From the cell containing the given text, extract its center point as (x, y) coordinate. 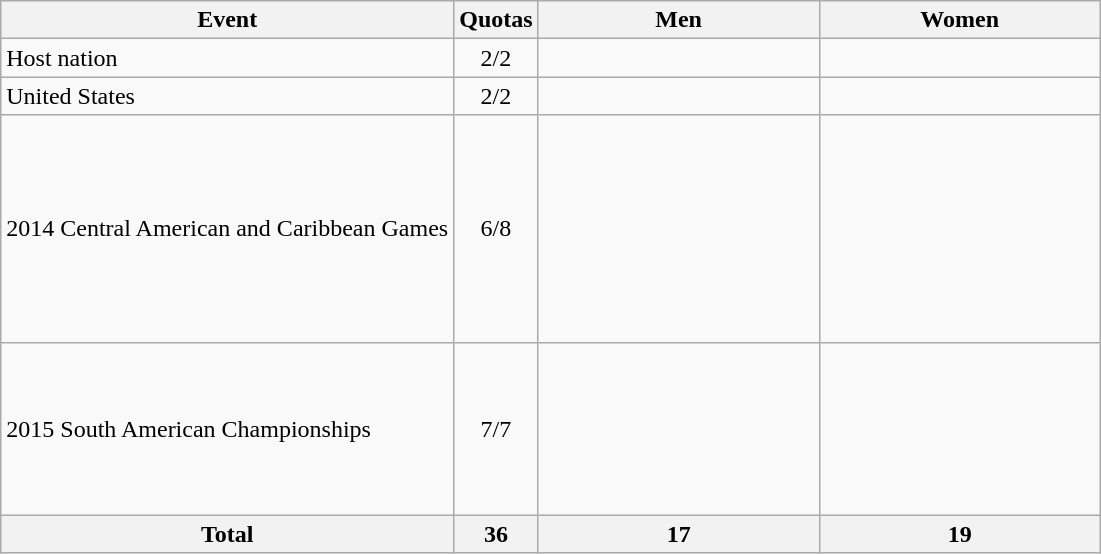
2014 Central American and Caribbean Games (228, 228)
Event (228, 20)
2015 South American Championships (228, 428)
7/7 (496, 428)
36 (496, 534)
United States (228, 96)
Quotas (496, 20)
Women (960, 20)
Men (678, 20)
Total (228, 534)
6/8 (496, 228)
19 (960, 534)
Host nation (228, 58)
17 (678, 534)
